For the text-containing cell, return its midpoint in [x, y] coordinate format. 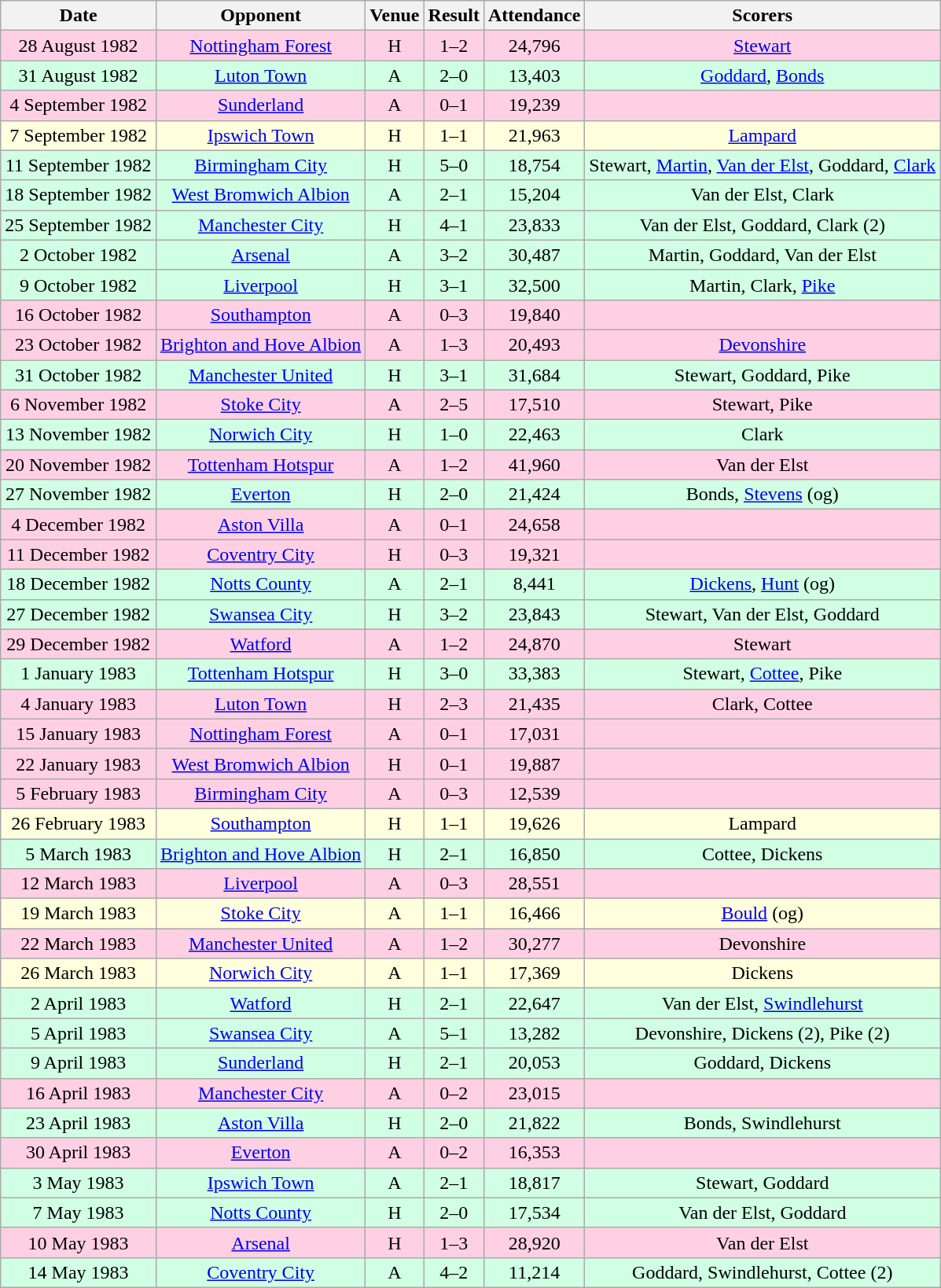
2–3 [454, 704]
2–5 [454, 405]
2 April 1983 [79, 1003]
Dickens, Hunt (og) [763, 584]
Attendance [534, 16]
25 September 1982 [79, 225]
Van der Elst, Swindlehurst [763, 1003]
16,850 [534, 853]
8,441 [534, 584]
21,435 [534, 704]
23 October 1982 [79, 344]
Clark [763, 435]
19 March 1983 [79, 914]
11,214 [534, 1272]
Opponent [260, 16]
16,353 [534, 1153]
17,510 [534, 405]
12 March 1983 [79, 884]
Stewart, Cottee, Pike [763, 674]
3–0 [454, 674]
30 April 1983 [79, 1153]
4–1 [454, 225]
26 March 1983 [79, 973]
24,658 [534, 524]
31 October 1982 [79, 375]
18 September 1982 [79, 195]
Van der Elst, Clark [763, 195]
19,840 [534, 315]
19,626 [534, 823]
31 August 1982 [79, 75]
24,796 [534, 46]
23,015 [534, 1093]
Dickens [763, 973]
31,684 [534, 375]
28,551 [534, 884]
Goddard, Bonds [763, 75]
17,369 [534, 973]
30,487 [534, 255]
15,204 [534, 195]
24,870 [534, 644]
22 March 1983 [79, 944]
Venue [395, 16]
11 December 1982 [79, 554]
10 May 1983 [79, 1242]
2 October 1982 [79, 255]
22,647 [534, 1003]
14 May 1983 [79, 1272]
17,031 [534, 734]
12,539 [534, 793]
29 December 1982 [79, 644]
Devonshire, Dickens (2), Pike (2) [763, 1033]
Martin, Clark, Pike [763, 285]
19,239 [534, 105]
16,466 [534, 914]
20,053 [534, 1063]
27 November 1982 [79, 495]
Goddard, Dickens [763, 1063]
Van der Elst, Goddard, Clark (2) [763, 225]
20,493 [534, 344]
Scorers [763, 16]
Date [79, 16]
41,960 [534, 465]
Bonds, Swindlehurst [763, 1123]
Stewart, Goddard [763, 1183]
Van der Elst, Goddard [763, 1213]
15 January 1983 [79, 734]
9 October 1982 [79, 285]
5 April 1983 [79, 1033]
21,822 [534, 1123]
Bonds, Stevens (og) [763, 495]
18 December 1982 [79, 584]
13 November 1982 [79, 435]
Result [454, 16]
19,321 [534, 554]
21,424 [534, 495]
1–0 [454, 435]
7 September 1982 [79, 135]
Stewart, Martin, Van der Elst, Goddard, Clark [763, 165]
33,383 [534, 674]
16 April 1983 [79, 1093]
22 January 1983 [79, 764]
Stewart, Pike [763, 405]
18,754 [534, 165]
28 August 1982 [79, 46]
5 March 1983 [79, 853]
30,277 [534, 944]
32,500 [534, 285]
5–0 [454, 165]
5 February 1983 [79, 793]
Martin, Goddard, Van der Elst [763, 255]
13,403 [534, 75]
6 November 1982 [79, 405]
Stewart, Goddard, Pike [763, 375]
27 December 1982 [79, 614]
16 October 1982 [79, 315]
22,463 [534, 435]
4 September 1982 [79, 105]
9 April 1983 [79, 1063]
23,833 [534, 225]
17,534 [534, 1213]
19,887 [534, 764]
5–1 [454, 1033]
Clark, Cottee [763, 704]
28,920 [534, 1242]
Goddard, Swindlehurst, Cottee (2) [763, 1272]
21,963 [534, 135]
7 May 1983 [79, 1213]
Bould (og) [763, 914]
1 January 1983 [79, 674]
23,843 [534, 614]
Stewart, Van der Elst, Goddard [763, 614]
13,282 [534, 1033]
3 May 1983 [79, 1183]
23 April 1983 [79, 1123]
26 February 1983 [79, 823]
20 November 1982 [79, 465]
4 December 1982 [79, 524]
4–2 [454, 1272]
Cottee, Dickens [763, 853]
11 September 1982 [79, 165]
4 January 1983 [79, 704]
18,817 [534, 1183]
